Return [X, Y] of the center of cell containing provided text 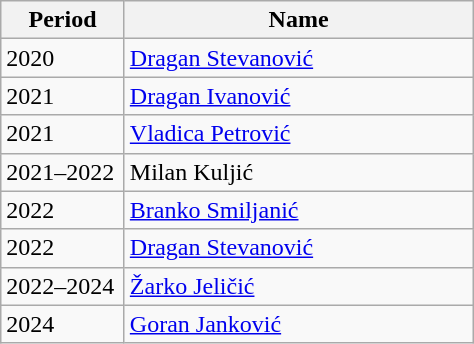
Vladica Petrović [298, 134]
Name [298, 20]
Branko Smiljanić [298, 210]
2022–2024 [63, 286]
Dragan Ivanović [298, 96]
Milan Kuljić [298, 172]
2024 [63, 324]
2021–2022 [63, 172]
Žarko Jeličić [298, 286]
2020 [63, 58]
Goran Janković [298, 324]
Period [63, 20]
